For the text-containing cell, return its midpoint in (x, y) coordinate format. 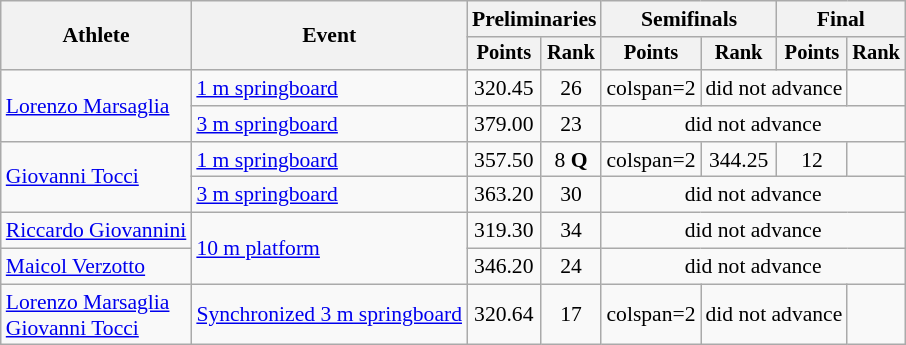
Lorenzo Marsaglia (96, 106)
Semifinals (688, 19)
Riccardo Giovannini (96, 231)
Synchronized 3 m springboard (329, 314)
346.20 (504, 267)
Lorenzo MarsagliaGiovanni Tocci (96, 314)
24 (572, 267)
319.30 (504, 231)
Final (841, 19)
379.00 (504, 124)
Maicol Verzotto (96, 267)
320.45 (504, 88)
23 (572, 124)
34 (572, 231)
30 (572, 195)
Giovanni Tocci (96, 178)
320.64 (504, 314)
17 (572, 314)
12 (812, 160)
Event (329, 36)
357.50 (504, 160)
Preliminaries (534, 19)
10 m platform (329, 248)
8 Q (572, 160)
344.25 (738, 160)
363.20 (504, 195)
Athlete (96, 36)
26 (572, 88)
